Locate the cell with the specified text and output its (x, y) center coordinate. 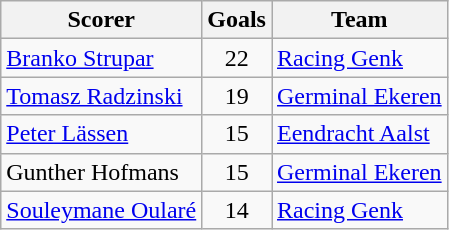
Branko Strupar (102, 58)
Peter Lässen (102, 134)
14 (237, 210)
Eendracht Aalst (360, 134)
Goals (237, 20)
Tomasz Radzinski (102, 96)
19 (237, 96)
Gunther Hofmans (102, 172)
Team (360, 20)
Scorer (102, 20)
22 (237, 58)
Souleymane Oularé (102, 210)
